Determine the [x, y] coordinate at the center of the cell enclosing the given text.  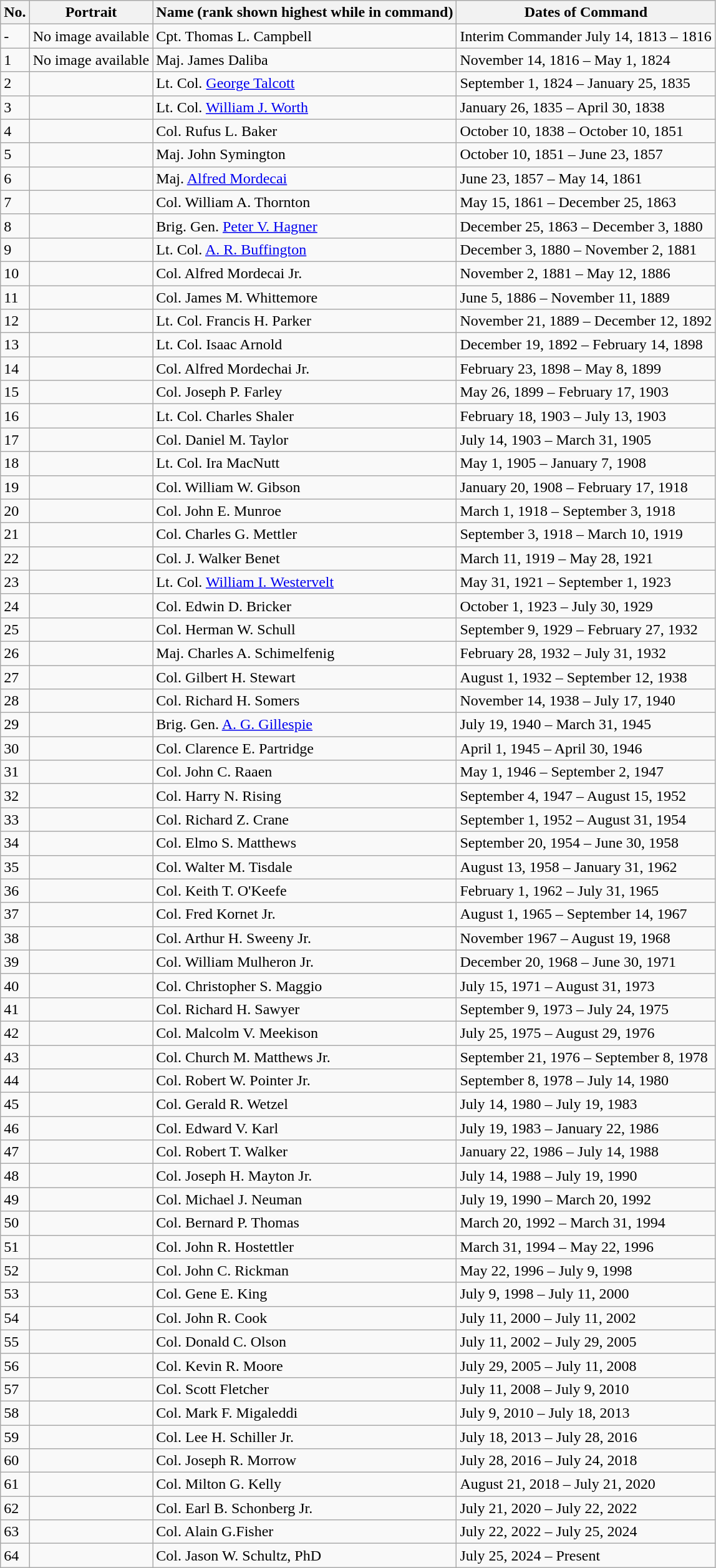
Lt. Col. Isaac Arnold [304, 345]
Col. Richard H. Somers [304, 701]
Col. John E. Munroe [304, 511]
Col. Bernard P. Thomas [304, 1223]
10 [15, 273]
February 1, 1962 – July 31, 1965 [586, 891]
July 19, 1983 – January 22, 1986 [586, 1128]
Col. Jason W. Schultz, PhD [304, 1556]
March 1, 1918 – September 3, 1918 [586, 511]
December 25, 1863 – December 3, 1880 [586, 226]
22 [15, 558]
November 14, 1938 – July 17, 1940 [586, 701]
Col. Richard Z. Crane [304, 820]
12 [15, 321]
Lt. Col. A. R. Buffington [304, 249]
August 13, 1958 – January 31, 1962 [586, 867]
December 3, 1880 – November 2, 1881 [586, 249]
32 [15, 796]
Col. Edward V. Karl [304, 1128]
58 [15, 1413]
Maj. John Symington [304, 155]
Col. Fred Kornet Jr. [304, 914]
May 31, 1921 – September 1, 1923 [586, 582]
Col. Milton G. Kelly [304, 1484]
53 [15, 1294]
November 2, 1881 – May 12, 1886 [586, 273]
September 3, 1918 – March 10, 1919 [586, 535]
January 26, 1835 – April 30, 1838 [586, 107]
July 19, 1940 – March 31, 1945 [586, 725]
27 [15, 677]
May 15, 1861 – December 25, 1863 [586, 202]
September 1, 1952 – August 31, 1954 [586, 820]
Lt. Col. Francis H. Parker [304, 321]
Cpt. Thomas L. Campbell [304, 36]
Brig. Gen. Peter V. Hagner [304, 226]
2 [15, 84]
Col. Church M. Matthews Jr. [304, 1057]
July 21, 2020 – July 22, 2022 [586, 1508]
16 [15, 416]
Brig. Gen. A. G. Gillespie [304, 725]
Col. Kevin R. Moore [304, 1365]
25 [15, 629]
May 22, 1996 – July 9, 1998 [586, 1270]
51 [15, 1247]
Col. Scott Fletcher [304, 1389]
30 [15, 748]
38 [15, 938]
50 [15, 1223]
44 [15, 1081]
July 14, 1988 – July 19, 1990 [586, 1176]
49 [15, 1199]
September 20, 1954 – June 30, 1958 [586, 843]
24 [15, 606]
Col. Daniel M. Taylor [304, 440]
September 21, 1976 – September 8, 1978 [586, 1057]
Col. Richard H. Sawyer [304, 1009]
17 [15, 440]
April 1, 1945 – April 30, 1946 [586, 748]
35 [15, 867]
January 22, 1986 – July 14, 1988 [586, 1152]
39 [15, 962]
Col. John R. Hostettler [304, 1247]
Col. J. Walker Benet [304, 558]
59 [15, 1436]
18 [15, 463]
46 [15, 1128]
Col. Christopher S. Maggio [304, 985]
Col. Joseph H. Mayton Jr. [304, 1176]
July 11, 2008 – July 9, 2010 [586, 1389]
Col. Donald C. Olson [304, 1342]
Col. William Mulheron Jr. [304, 962]
40 [15, 985]
21 [15, 535]
29 [15, 725]
36 [15, 891]
61 [15, 1484]
July 11, 2002 – July 29, 2005 [586, 1342]
May 1, 1905 – January 7, 1908 [586, 463]
Col. Robert T. Walker [304, 1152]
64 [15, 1556]
Portrait [91, 12]
60 [15, 1461]
14 [15, 369]
8 [15, 226]
October 10, 1838 – October 10, 1851 [586, 131]
55 [15, 1342]
54 [15, 1318]
February 28, 1932 – July 31, 1932 [586, 653]
June 23, 1857 – May 14, 1861 [586, 178]
August 21, 2018 – July 21, 2020 [586, 1484]
15 [15, 392]
Maj. Alfred Mordecai [304, 178]
26 [15, 653]
43 [15, 1057]
34 [15, 843]
Col. Mark F. Migaleddi [304, 1413]
9 [15, 249]
47 [15, 1152]
Maj. James Daliba [304, 60]
Lt. Col. Ira MacNutt [304, 463]
Col. Gerald R. Wetzel [304, 1105]
Col. William A. Thornton [304, 202]
Col. Walter M. Tisdale [304, 867]
42 [15, 1033]
23 [15, 582]
Col. Alfred Mordecai Jr. [304, 273]
Col. Arthur H. Sweeny Jr. [304, 938]
July 14, 1980 – July 19, 1983 [586, 1105]
Col. John C. Raaen [304, 772]
Col. Edwin D. Bricker [304, 606]
July 14, 1903 – March 31, 1905 [586, 440]
October 1, 1923 – July 30, 1929 [586, 606]
33 [15, 820]
Col. Lee H. Schiller Jr. [304, 1436]
March 31, 1994 – May 22, 1996 [586, 1247]
No. [15, 12]
Col. Gilbert H. Stewart [304, 677]
45 [15, 1105]
June 5, 1886 – November 11, 1889 [586, 298]
Col. Robert W. Pointer Jr. [304, 1081]
July 9, 1998 – July 11, 2000 [586, 1294]
Col. Alain G.Fisher [304, 1532]
July 15, 1971 – August 31, 1973 [586, 985]
Col. Joseph P. Farley [304, 392]
Maj. Charles A. Schimelfenig [304, 653]
Lt. Col. Charles Shaler [304, 416]
37 [15, 914]
56 [15, 1365]
Col. James M. Whittemore [304, 298]
Col. Elmo S. Matthews [304, 843]
Col. Michael J. Neuman [304, 1199]
October 10, 1851 – June 23, 1857 [586, 155]
Lt. Col. George Talcott [304, 84]
Dates of Command [586, 12]
July 29, 2005 – July 11, 2008 [586, 1365]
Lt. Col. William J. Worth [304, 107]
September 9, 1929 – February 27, 1932 [586, 629]
December 20, 1968 – June 30, 1971 [586, 962]
Col. Earl B. Schonberg Jr. [304, 1508]
Name (rank shown highest while in command) [304, 12]
62 [15, 1508]
Interim Commander July 14, 1813 – 1816 [586, 36]
11 [15, 298]
January 20, 1908 – February 17, 1918 [586, 487]
63 [15, 1532]
September 8, 1978 – July 14, 1980 [586, 1081]
6 [15, 178]
May 1, 1946 – September 2, 1947 [586, 772]
5 [15, 155]
52 [15, 1270]
48 [15, 1176]
November 21, 1889 – December 12, 1892 [586, 321]
Col. Joseph R. Morrow [304, 1461]
March 20, 1992 – March 31, 1994 [586, 1223]
July 28, 2016 – July 24, 2018 [586, 1461]
Col. Alfred Mordechai Jr. [304, 369]
19 [15, 487]
November 14, 1816 – May 1, 1824 [586, 60]
Col. John C. Rickman [304, 1270]
July 22, 2022 – July 25, 2024 [586, 1532]
Col. William W. Gibson [304, 487]
Lt. Col. William I. Westervelt [304, 582]
May 26, 1899 – February 17, 1903 [586, 392]
July 11, 2000 – July 11, 2002 [586, 1318]
Col. Herman W. Schull [304, 629]
Col. John R. Cook [304, 1318]
Col. Charles G. Mettler [304, 535]
57 [15, 1389]
1 [15, 60]
February 23, 1898 – May 8, 1899 [586, 369]
September 9, 1973 – July 24, 1975 [586, 1009]
- [15, 36]
July 25, 2024 – Present [586, 1556]
August 1, 1965 – September 14, 1967 [586, 914]
March 11, 1919 – May 28, 1921 [586, 558]
3 [15, 107]
December 19, 1892 – February 14, 1898 [586, 345]
July 19, 1990 – March 20, 1992 [586, 1199]
13 [15, 345]
September 4, 1947 – August 15, 1952 [586, 796]
July 18, 2013 – July 28, 2016 [586, 1436]
Col. Keith T. O'Keefe [304, 891]
July 9, 2010 – July 18, 2013 [586, 1413]
4 [15, 131]
Col. Malcolm V. Meekison [304, 1033]
Col. Rufus L. Baker [304, 131]
Col. Clarence E. Partridge [304, 748]
20 [15, 511]
Col. Gene E. King [304, 1294]
November 1967 – August 19, 1968 [586, 938]
September 1, 1824 – January 25, 1835 [586, 84]
Col. Harry N. Rising [304, 796]
28 [15, 701]
February 18, 1903 – July 13, 1903 [586, 416]
7 [15, 202]
31 [15, 772]
July 25, 1975 – August 29, 1976 [586, 1033]
41 [15, 1009]
August 1, 1932 – September 12, 1938 [586, 677]
